Output the (X, Y) coordinate of the center of the cell containing the given text.  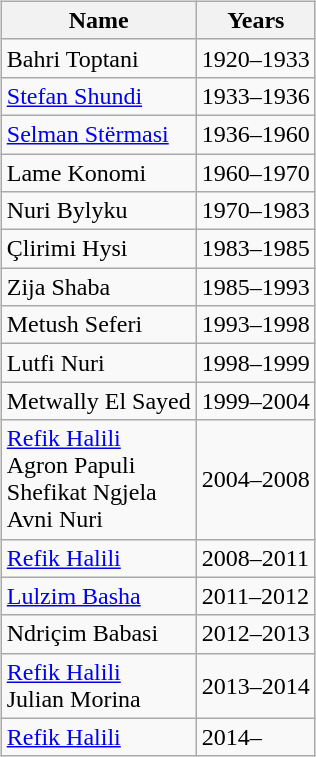
2014– (256, 737)
1970–1983 (256, 211)
Zija Shaba (98, 287)
1993–1998 (256, 325)
1936–1960 (256, 134)
Ndriçim Babasi (98, 634)
Metwally El Sayed (98, 401)
2012–2013 (256, 634)
Bahri Toptani (98, 58)
Lulzim Basha (98, 596)
Refik Halili Julian Morina (98, 686)
1983–1985 (256, 249)
Nuri Bylyku (98, 211)
1998–1999 (256, 363)
2013–2014 (256, 686)
Lame Konomi (98, 173)
Refik Halili Agron Papuli Shefikat Ngjela Avni Nuri (98, 480)
Stefan Shundi (98, 96)
1960–1970 (256, 173)
Metush Seferi (98, 325)
1933–1936 (256, 96)
1985–1993 (256, 287)
Years (256, 20)
1999–2004 (256, 401)
Selman Stërmasi (98, 134)
2004–2008 (256, 480)
Name (98, 20)
Çlirimi Hysi (98, 249)
2008–2011 (256, 558)
2011–2012 (256, 596)
Lutfi Nuri (98, 363)
1920–1933 (256, 58)
